Pinpoint the cell where the given text exists, returning its (X, Y) midpoint coordinate. 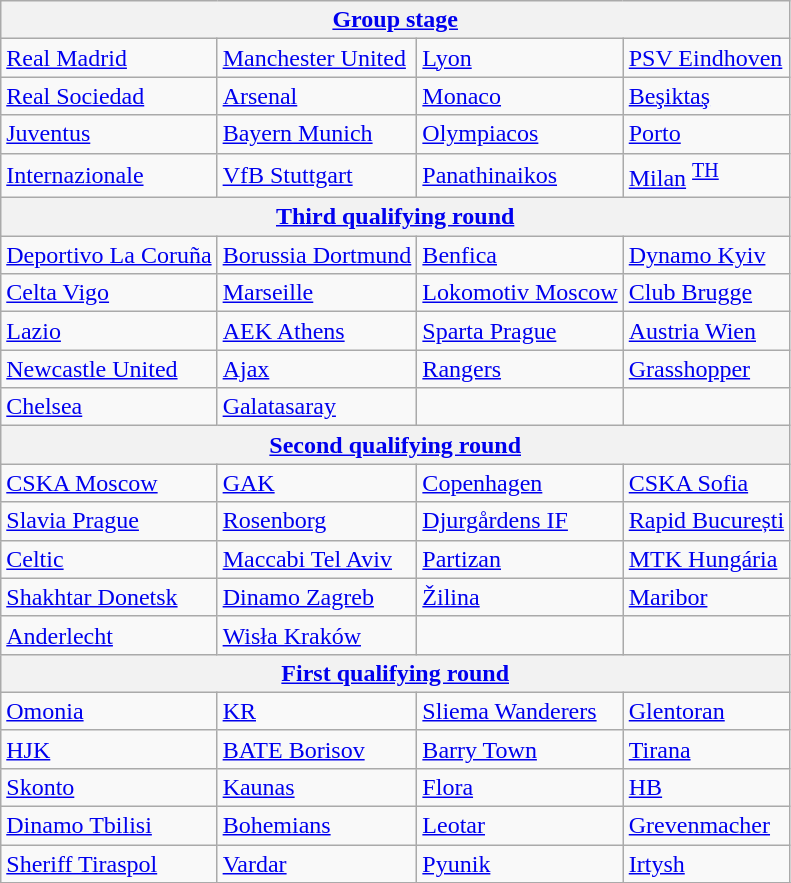
KR (317, 711)
Kaunas (317, 787)
BATE Borisov (317, 749)
Club Brugge (706, 293)
Real Madrid (109, 58)
Bayern Munich (317, 134)
Second qualifying round (396, 445)
Panathinaikos (520, 176)
Marseille (317, 293)
Grevenmacher (706, 826)
Rosenborg (317, 521)
Žilina (520, 597)
Real Sociedad (109, 96)
CSKA Moscow (109, 483)
Omonia (109, 711)
Internazionale (109, 176)
Ajax (317, 369)
Chelsea (109, 407)
Milan TH (706, 176)
Skonto (109, 787)
Maribor (706, 597)
Slavia Prague (109, 521)
Arsenal (317, 96)
Sliema Wanderers (520, 711)
Deportivo La Coruña (109, 255)
Porto (706, 134)
Borussia Dortmund (317, 255)
First qualifying round (396, 673)
Olympiacos (520, 134)
GAK (317, 483)
Djurgårdens IF (520, 521)
Maccabi Tel Aviv (317, 559)
Copenhagen (520, 483)
MTK Hungária (706, 559)
Rapid București (706, 521)
Bohemians (317, 826)
Pyunik (520, 864)
Wisła Kraków (317, 635)
Tirana (706, 749)
VfB Stuttgart (317, 176)
Celtic (109, 559)
Leotar (520, 826)
Celta Vigo (109, 293)
Shakhtar Donetsk (109, 597)
Juventus (109, 134)
Monaco (520, 96)
Manchester United (317, 58)
Rangers (520, 369)
Glentoran (706, 711)
PSV Eindhoven (706, 58)
Lokomotiv Moscow (520, 293)
Sparta Prague (520, 331)
HJK (109, 749)
Lyon (520, 58)
Vardar (317, 864)
Partizan (520, 559)
Sheriff Tiraspol (109, 864)
Beşiktaş (706, 96)
Grasshopper (706, 369)
Third qualifying round (396, 217)
Flora (520, 787)
AEK Athens (317, 331)
HB (706, 787)
Barry Town (520, 749)
Austria Wien (706, 331)
Benfica (520, 255)
Dinamo Tbilisi (109, 826)
Anderlecht (109, 635)
CSKA Sofia (706, 483)
Lazio (109, 331)
Galatasaray (317, 407)
Dinamo Zagreb (317, 597)
Irtysh (706, 864)
Group stage (396, 20)
Newcastle United (109, 369)
Dynamo Kyiv (706, 255)
